Return the (x, y) coordinate for the center point of the cell that contains the specified text.  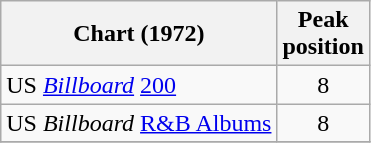
Peakposition (323, 34)
Chart (1972) (139, 34)
US Billboard 200 (139, 85)
US Billboard R&B Albums (139, 123)
